Output the [x, y] coordinate of the center of the cell containing the given text.  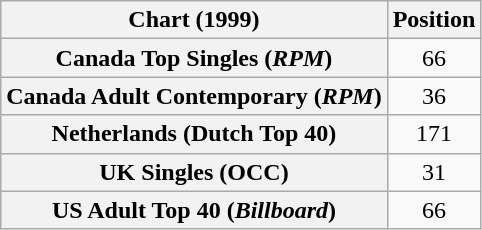
Canada Adult Contemporary (RPM) [194, 96]
US Adult Top 40 (Billboard) [194, 210]
UK Singles (OCC) [194, 172]
31 [434, 172]
Canada Top Singles (RPM) [194, 58]
171 [434, 134]
Chart (1999) [194, 20]
Netherlands (Dutch Top 40) [194, 134]
36 [434, 96]
Position [434, 20]
